Extract the [x, y] coordinate from the center of the cell holding the provided text.  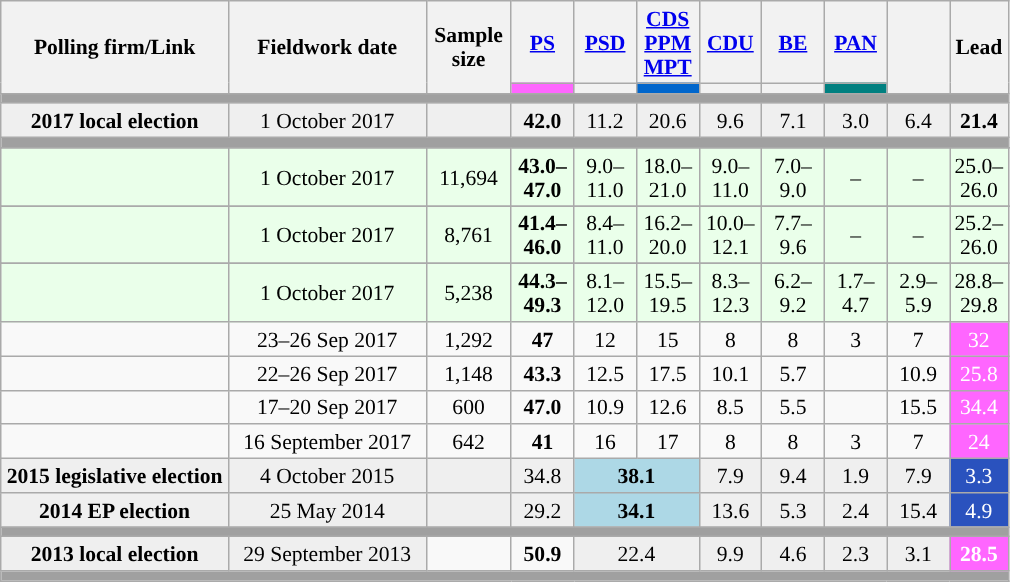
PS [542, 42]
29 September 2013 [327, 554]
50.9 [542, 554]
5.7 [794, 373]
38.1 [636, 476]
7.7–9.6 [794, 235]
8,761 [468, 235]
43.0–47.0 [542, 177]
7.1 [794, 121]
9.9 [730, 554]
41 [542, 442]
47 [542, 339]
32 [980, 339]
28.5 [980, 554]
5.5 [794, 407]
2017 local election [115, 121]
5.3 [794, 510]
11,694 [468, 177]
16 September 2017 [327, 442]
7.0–9.0 [794, 177]
34.4 [980, 407]
25.2–26.0 [980, 235]
12.6 [668, 407]
15.4 [918, 510]
BE [794, 42]
15.5–19.5 [668, 293]
34.1 [636, 510]
Polling firm/Link [115, 47]
PAN [856, 42]
25.0–26.0 [980, 177]
22–26 Sep 2017 [327, 373]
600 [468, 407]
23–26 Sep 2017 [327, 339]
Sample size [468, 47]
20.6 [668, 121]
12.5 [606, 373]
4 October 2015 [327, 476]
42.0 [542, 121]
8.3–12.3 [730, 293]
8.5 [730, 407]
17–20 Sep 2017 [327, 407]
29.2 [542, 510]
3.3 [980, 476]
9.4 [794, 476]
2014 EP election [115, 510]
1.7–4.7 [856, 293]
10.0–12.1 [730, 235]
642 [468, 442]
47.0 [542, 407]
15.5 [918, 407]
2.4 [856, 510]
17 [668, 442]
24 [980, 442]
34.8 [542, 476]
43.3 [542, 373]
8.1–12.0 [606, 293]
12 [606, 339]
6.4 [918, 121]
44.3–49.3 [542, 293]
6.2–9.2 [794, 293]
10.1 [730, 373]
PSD [606, 42]
CDU [730, 42]
8.4–11.0 [606, 235]
11.2 [606, 121]
Lead [980, 47]
1,292 [468, 339]
18.0–21.0 [668, 177]
CDSPPMMPT [668, 42]
16.2–20.0 [668, 235]
5,238 [468, 293]
4.6 [794, 554]
41.4–46.0 [542, 235]
2.9–5.9 [918, 293]
28.8–29.8 [980, 293]
1,148 [468, 373]
25.8 [980, 373]
1.9 [856, 476]
2.3 [856, 554]
Fieldwork date [327, 47]
2015 legislative election [115, 476]
15 [668, 339]
21.4 [980, 121]
25 May 2014 [327, 510]
17.5 [668, 373]
9.6 [730, 121]
4.9 [980, 510]
22.4 [636, 554]
2013 local election [115, 554]
16 [606, 442]
3.1 [918, 554]
13.6 [730, 510]
3.0 [856, 121]
